Scan for the cell matching the given text and deliver its (x, y) coordinate at center. 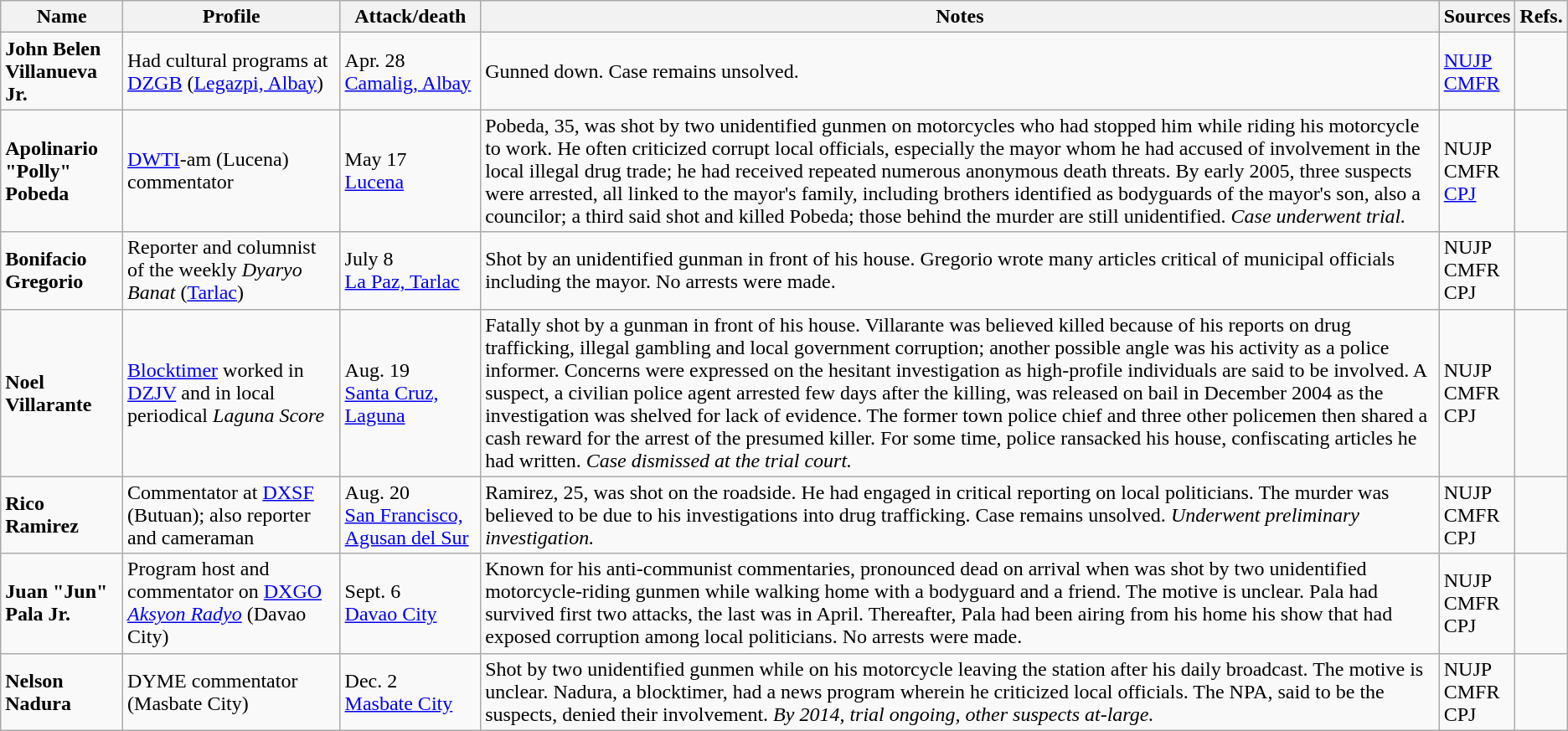
July 8La Paz, Tarlac (410, 270)
Sources (1478, 17)
Program host and commentator on DXGO Aksyon Radyo (Davao City) (231, 603)
NUJPCMFR (1478, 71)
Aug. 20San Francisco, Agusan del Sur (410, 515)
DWTI-am (Lucena) commentator (231, 171)
Name (62, 17)
Rico Ramirez (62, 515)
Dec. 2Masbate City (410, 692)
Bonifacio Gregorio (62, 270)
Juan "Jun" Pala Jr. (62, 603)
Refs. (1541, 17)
Attack/death (410, 17)
Blocktimer worked in DZJV and in local periodical Laguna Score (231, 393)
Noel Villarante (62, 393)
DYME commentator (Masbate City) (231, 692)
Reporter and columnist of the weekly Dyaryo Banat (Tarlac) (231, 270)
Nelson Nadura (62, 692)
Had cultural programs at DZGB (Legazpi, Albay) (231, 71)
Notes (960, 17)
Commentator at DXSF (Butuan); also reporter and cameraman (231, 515)
John Belen Villanueva Jr. (62, 71)
Profile (231, 17)
Gunned down. Case remains unsolved. (960, 71)
Apolinario "Polly" Pobeda (62, 171)
Sept. 6Davao City (410, 603)
Apr. 28Camalig, Albay (410, 71)
May 17Lucena (410, 171)
Aug. 19Santa Cruz, Laguna (410, 393)
